Determine the [x, y] coordinate at the center of the cell enclosing the given text.  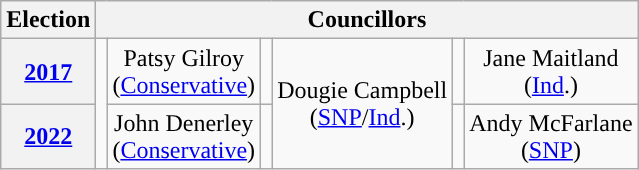
Andy McFarlane(SNP) [551, 136]
Election [48, 20]
Councillors [367, 20]
John Denerley(Conservative) [184, 136]
2017 [48, 72]
Dougie Campbell(SNP/Ind.) [362, 104]
Jane Maitland(Ind.) [551, 72]
2022 [48, 136]
Patsy Gilroy(Conservative) [184, 72]
